Extract the (x, y) coordinate from the center of the cell holding the provided text.  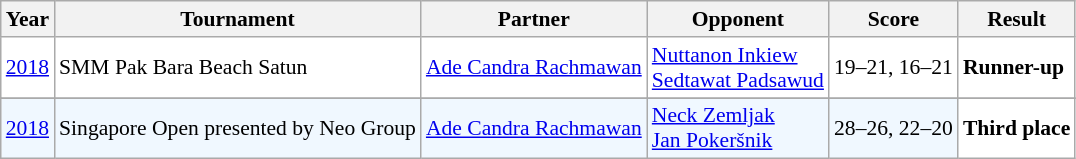
Runner-up (1016, 68)
28–26, 22–20 (894, 128)
Result (1016, 19)
Singapore Open presented by Neo Group (238, 128)
19–21, 16–21 (894, 68)
Neck Zemljak Jan Pokeršnik (738, 128)
Third place (1016, 128)
SMM Pak Bara Beach Satun (238, 68)
Opponent (738, 19)
Score (894, 19)
Nuttanon Inkiew Sedtawat Padsawud (738, 68)
Tournament (238, 19)
Year (28, 19)
Partner (534, 19)
